Capture the cell that displays the provided text and extract its [x, y] central coordinate. 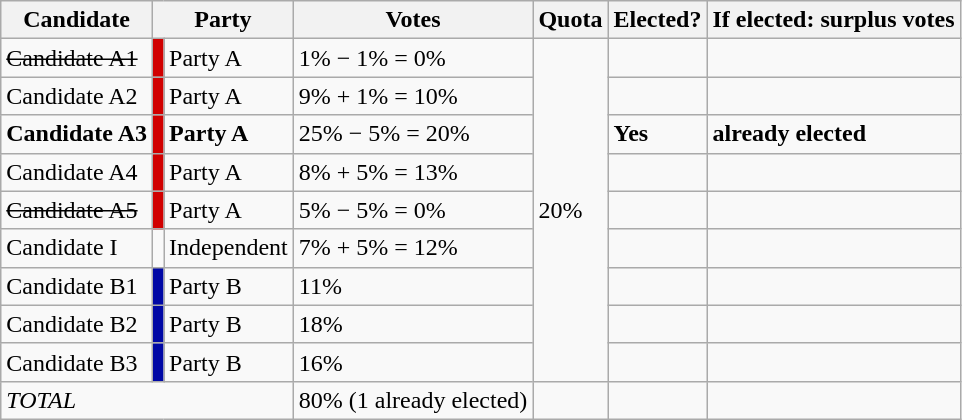
Candidate [77, 20]
Candidate A1 [77, 58]
Candidate A4 [77, 172]
5% − 5% = 0% [413, 210]
Independent [229, 248]
Candidate A3 [77, 134]
9% + 1% = 10% [413, 96]
11% [413, 286]
TOTAL [147, 400]
If elected: surplus votes [834, 20]
Candidate I [77, 248]
7% + 5% = 12% [413, 248]
Quota [570, 20]
Elected? [658, 20]
80% (1 already elected) [413, 400]
Candidate B3 [77, 362]
Yes [658, 134]
8% + 5% = 13% [413, 172]
Votes [413, 20]
20% [570, 210]
Candidate B1 [77, 286]
25% − 5% = 20% [413, 134]
1% − 1% = 0% [413, 58]
Party [224, 20]
already elected [834, 134]
18% [413, 324]
Candidate B2 [77, 324]
Candidate A5 [77, 210]
Candidate A2 [77, 96]
16% [413, 362]
